Capture the cell that displays the provided text and extract its [X, Y] central coordinate. 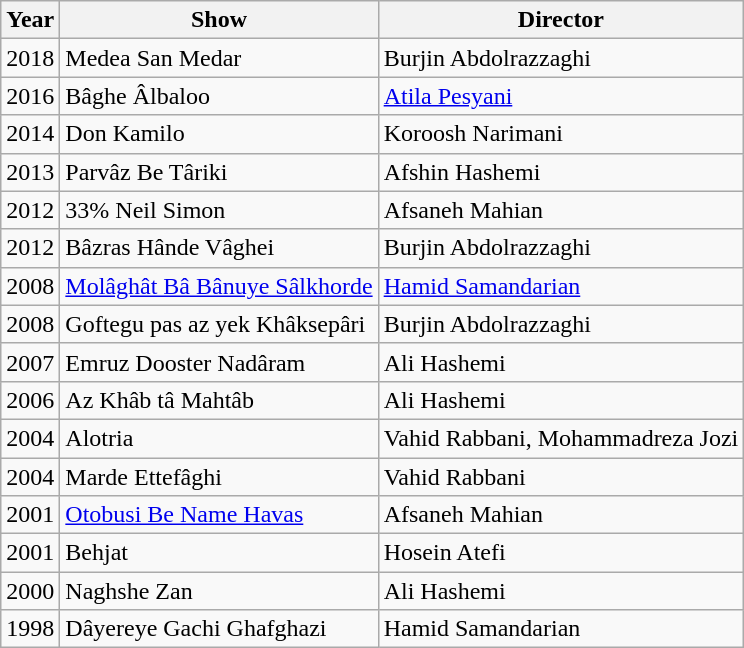
Medea San Medar [219, 58]
Vahid Rabbani, Mohammadreza Jozi [561, 438]
Otobusi Be Name Havas [219, 515]
Don Kamilo [219, 134]
Alotria [219, 438]
Dâyereye Gachi Ghafghazi [219, 629]
Year [30, 20]
Molâghât Bâ Bânuye Sâlkhorde [219, 286]
Afshin Hashemi [561, 172]
2006 [30, 400]
Vahid Rabbani [561, 477]
Bâghe Âlbaloo [219, 96]
Az Khâb tâ Mahtâb [219, 400]
Director [561, 20]
Atila Pesyani [561, 96]
Bâzras Hânde Vâghei [219, 248]
2018 [30, 58]
Show [219, 20]
Emruz Dooster Nadâram [219, 362]
2013 [30, 172]
Marde Ettefâghi [219, 477]
Behjat [219, 553]
33% Neil Simon [219, 210]
1998 [30, 629]
2007 [30, 362]
2000 [30, 591]
Hosein Atefi [561, 553]
2014 [30, 134]
Goftegu pas az yek Khâksepâri [219, 324]
Parvâz Be Târiki [219, 172]
Koroosh Narimani [561, 134]
2016 [30, 96]
Naghshe Zan [219, 591]
